Locate the cell with the specified text and output its (x, y) center coordinate. 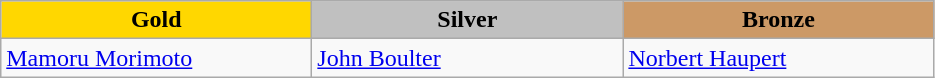
John Boulter (468, 58)
Mamoru Morimoto (156, 58)
Bronze (778, 20)
Norbert Haupert (778, 58)
Silver (468, 20)
Gold (156, 20)
